For the text-containing cell, return its midpoint in [x, y] coordinate format. 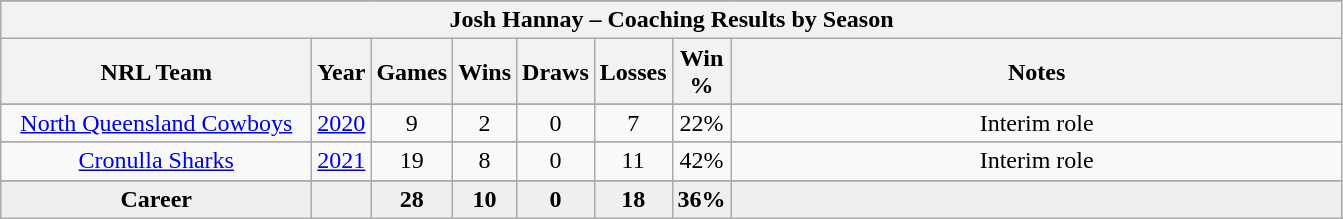
Cronulla Sharks [156, 161]
Wins [485, 72]
Notes [1036, 72]
8 [485, 161]
Draws [556, 72]
42% [702, 161]
28 [412, 199]
10 [485, 199]
2 [485, 123]
NRL Team [156, 72]
18 [633, 199]
36% [702, 199]
Games [412, 72]
19 [412, 161]
2020 [342, 123]
9 [412, 123]
Win % [702, 72]
Year [342, 72]
Losses [633, 72]
North Queensland Cowboys [156, 123]
11 [633, 161]
Career [156, 199]
2021 [342, 161]
Josh Hannay – Coaching Results by Season [672, 20]
7 [633, 123]
22% [702, 123]
